Return the (x, y) coordinate for the center point of the cell that contains the specified text.  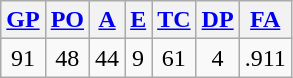
.911 (265, 58)
9 (138, 58)
GP (23, 20)
E (138, 20)
44 (108, 58)
91 (23, 58)
PO (67, 20)
48 (67, 58)
61 (174, 58)
FA (265, 20)
A (108, 20)
4 (218, 58)
DP (218, 20)
TC (174, 20)
